Find where the given text appears and provide that cell's center as (x, y) coordinate. 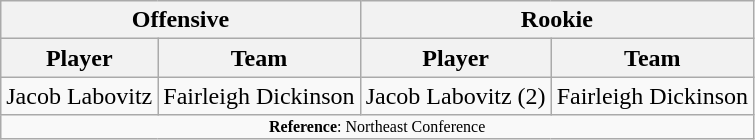
Rookie (556, 20)
Jacob Labovitz (80, 96)
Jacob Labovitz (2) (456, 96)
Offensive (180, 20)
Reference: Northeast Conference (378, 127)
